Locate the cell with the specified text and output its [x, y] center coordinate. 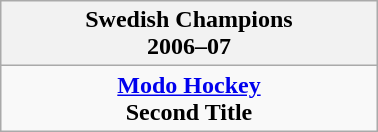
Modo HockeySecond Title [189, 98]
Swedish Champions2006–07 [189, 34]
